Return the [x, y] coordinate for the center point of the cell that contains the specified text.  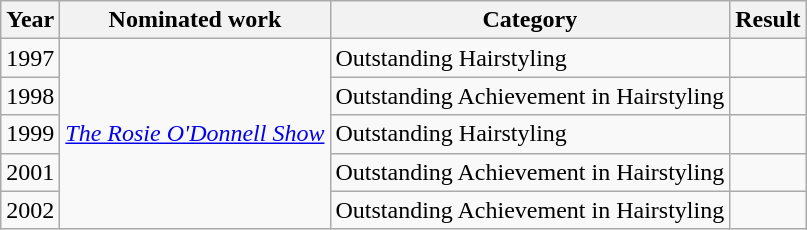
Year [30, 20]
1997 [30, 58]
1998 [30, 96]
Nominated work [195, 20]
Result [768, 20]
2002 [30, 210]
1999 [30, 134]
Category [530, 20]
The Rosie O'Donnell Show [195, 134]
2001 [30, 172]
